Scan for the cell matching the given text and deliver its (X, Y) coordinate at center. 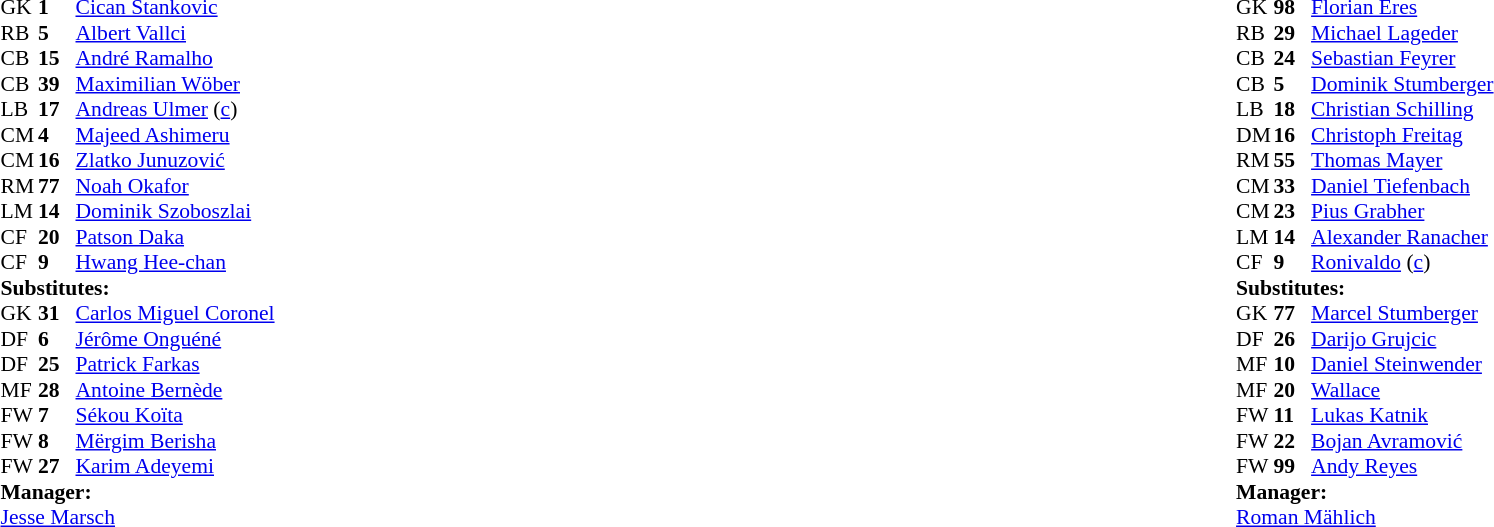
Pius Grabher (1402, 211)
Wallace (1402, 390)
8 (57, 441)
39 (57, 84)
Mërgim Berisha (176, 441)
Patson Daka (176, 237)
26 (1293, 339)
29 (1293, 33)
André Ramalho (176, 59)
6 (57, 339)
Daniel Tiefenbach (1402, 186)
Andy Reyes (1402, 467)
Dominik Szoboszlai (176, 211)
22 (1293, 441)
Albert Vallci (176, 33)
99 (1293, 467)
Noah Okafor (176, 186)
31 (57, 313)
Andreas Ulmer (c) (176, 109)
23 (1293, 211)
11 (1293, 415)
Alexander Ranacher (1402, 237)
33 (1293, 186)
4 (57, 135)
Dominik Stumberger (1402, 84)
Daniel Steinwender (1402, 365)
Marcel Stumberger (1402, 313)
18 (1293, 109)
Hwang Hee-chan (176, 263)
Christoph Freitag (1402, 135)
Christian Schilling (1402, 109)
24 (1293, 59)
55 (1293, 161)
Michael Lageder (1402, 33)
17 (57, 109)
10 (1293, 365)
25 (57, 365)
15 (57, 59)
Zlatko Junuzović (176, 161)
Antoine Bernède (176, 390)
Patrick Farkas (176, 365)
Lukas Katnik (1402, 415)
Sebastian Feyrer (1402, 59)
Carlos Miguel Coronel (176, 313)
Ronivaldo (c) (1402, 263)
DM (1255, 135)
Sékou Koïta (176, 415)
27 (57, 467)
Bojan Avramović (1402, 441)
Thomas Mayer (1402, 161)
Majeed Ashimeru (176, 135)
7 (57, 415)
Maximilian Wöber (176, 84)
28 (57, 390)
Darijo Grujcic (1402, 339)
Jérôme Onguéné (176, 339)
Karim Adeyemi (176, 467)
